Pinpoint the cell where the given text exists, returning its (X, Y) midpoint coordinate. 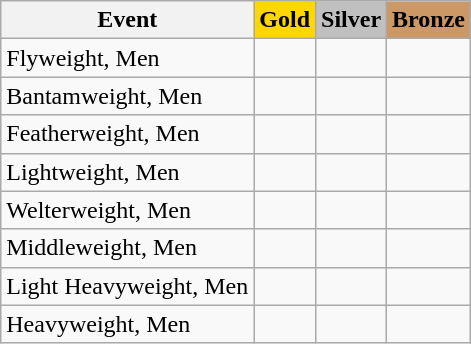
Flyweight, Men (128, 58)
Featherweight, Men (128, 134)
Silver (352, 20)
Welterweight, Men (128, 210)
Middleweight, Men (128, 248)
Gold (285, 20)
Bantamweight, Men (128, 96)
Event (128, 20)
Heavyweight, Men (128, 324)
Light Heavyweight, Men (128, 286)
Bronze (429, 20)
Lightweight, Men (128, 172)
